Identify which cell holds the provided text, then report its [X, Y] central coordinate. 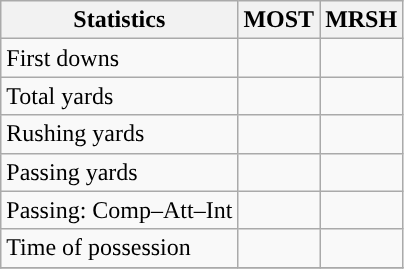
Total yards [120, 96]
First downs [120, 58]
Passing: Comp–Att–Int [120, 210]
Rushing yards [120, 134]
Passing yards [120, 172]
MRSH [362, 20]
Time of possession [120, 248]
Statistics [120, 20]
MOST [279, 20]
